Return the (x, y) coordinate for the center point of the cell that contains the specified text.  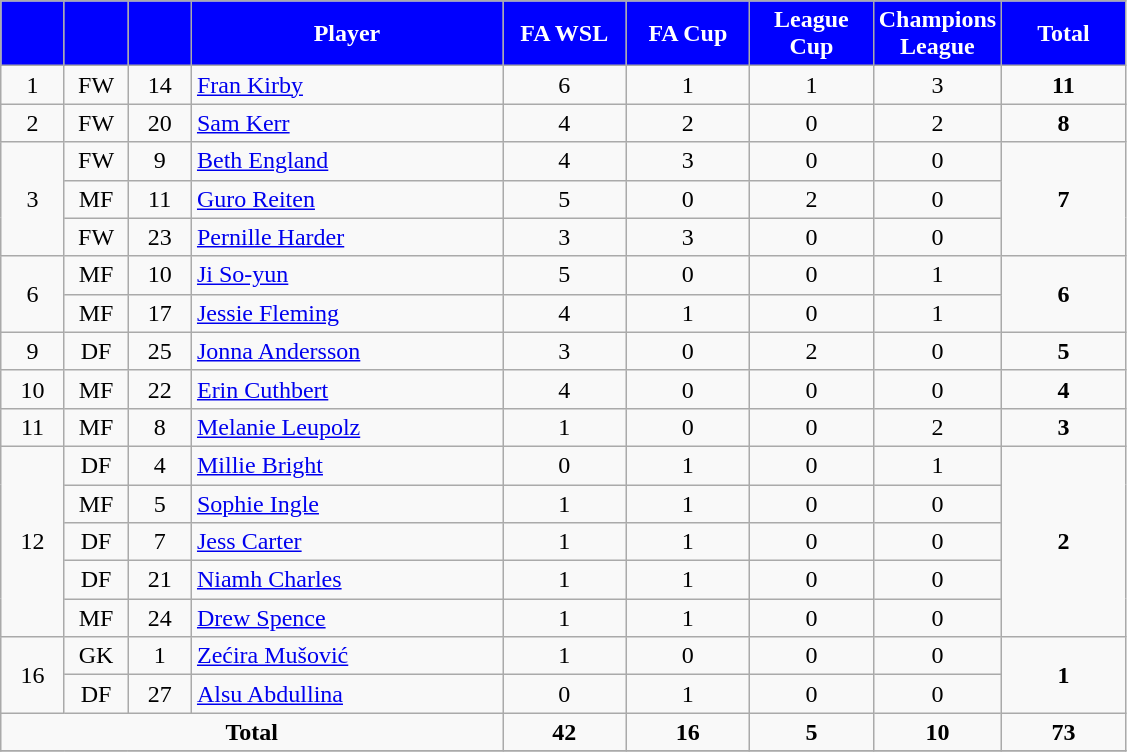
League Cup (812, 34)
Jessie Fleming (346, 313)
14 (160, 85)
24 (160, 618)
12 (33, 541)
Ji So-yun (346, 275)
Guro Reiten (346, 199)
17 (160, 313)
Sam Kerr (346, 123)
Erin Cuthbert (346, 389)
Millie Bright (346, 465)
Jess Carter (346, 542)
Alsu Abdullina (346, 694)
23 (160, 237)
Niamh Charles (346, 580)
Fran Kirby (346, 85)
Champions League (937, 34)
Pernille Harder (346, 237)
Drew Spence (346, 618)
Beth England (346, 161)
Jonna Andersson (346, 351)
Sophie Ingle (346, 503)
21 (160, 580)
Player (346, 34)
Melanie Leupolz (346, 427)
FA Cup (688, 34)
GK (96, 656)
42 (564, 732)
73 (1064, 732)
20 (160, 123)
Zećira Mušović (346, 656)
22 (160, 389)
25 (160, 351)
27 (160, 694)
FA WSL (564, 34)
